Locate the cell with the specified text and output its [X, Y] center coordinate. 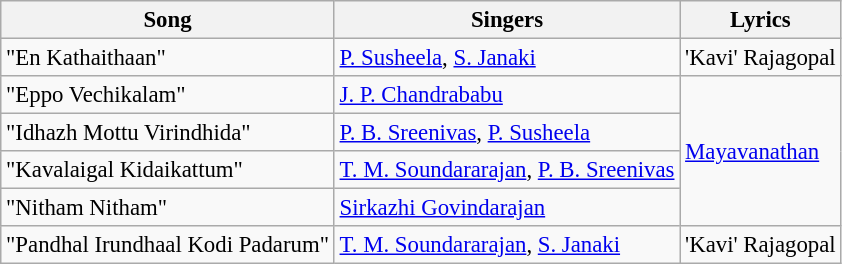
"Nitham Nitham" [168, 208]
P. Susheela, S. Janaki [507, 58]
"Idhazh Mottu Virindhida" [168, 133]
Lyrics [760, 20]
Song [168, 20]
T. M. Soundararajan, P. B. Sreenivas [507, 170]
"En Kathaithaan" [168, 58]
J. P. Chandrababu [507, 95]
"Pandhal Irundhaal Kodi Padarum" [168, 245]
"Kavalaigal Kidaikattum" [168, 170]
Singers [507, 20]
"Eppo Vechikalam" [168, 95]
P. B. Sreenivas, P. Susheela [507, 133]
Sirkazhi Govindarajan [507, 208]
T. M. Soundararajan, S. Janaki [507, 245]
Mayavanathan [760, 151]
